Extract the [x, y] coordinate from the center of the cell holding the provided text.  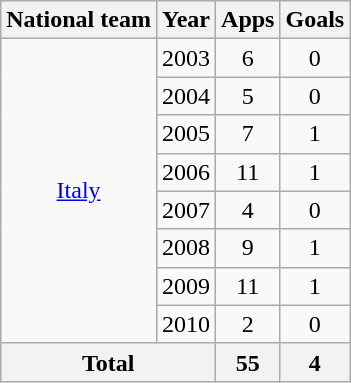
2003 [186, 58]
2009 [186, 286]
2008 [186, 248]
2 [248, 324]
6 [248, 58]
Year [186, 20]
2004 [186, 96]
2006 [186, 172]
Italy [79, 191]
Total [108, 362]
National team [79, 20]
5 [248, 96]
2010 [186, 324]
2005 [186, 134]
55 [248, 362]
9 [248, 248]
Goals [315, 20]
2007 [186, 210]
7 [248, 134]
Apps [248, 20]
